Return (x, y) of the center of cell containing provided text 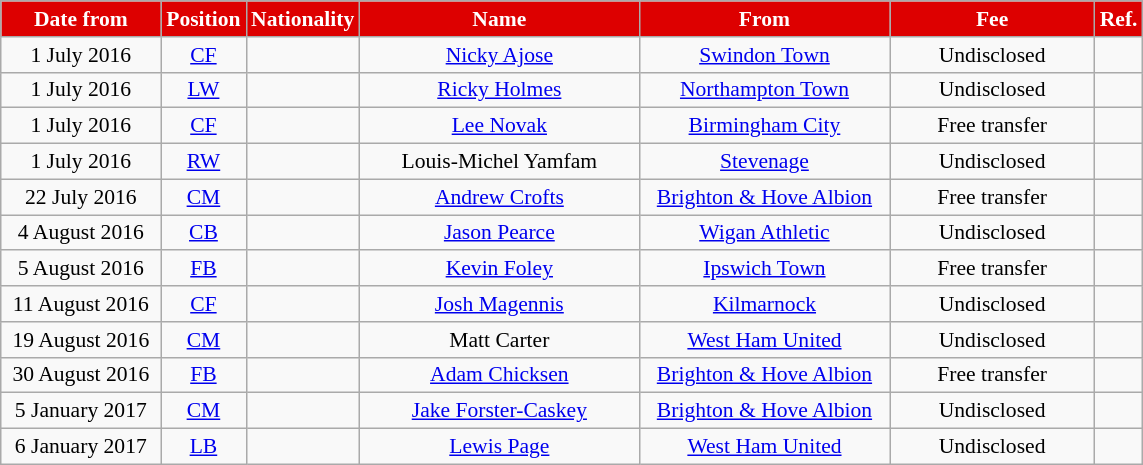
4 August 2016 (81, 233)
Adam Chicksen (499, 375)
Jake Forster-Caskey (499, 411)
Nationality (302, 19)
Lee Novak (499, 126)
5 August 2016 (81, 269)
Lewis Page (499, 447)
Louis-Michel Yamfam (499, 162)
Stevenage (764, 162)
Swindon Town (764, 55)
RW (204, 162)
30 August 2016 (81, 375)
LB (204, 447)
Josh Magennis (499, 304)
Andrew Crofts (499, 197)
5 January 2017 (81, 411)
Kevin Foley (499, 269)
Jason Pearce (499, 233)
Birmingham City (764, 126)
Kilmarnock (764, 304)
11 August 2016 (81, 304)
Date from (81, 19)
Ref. (1119, 19)
6 January 2017 (81, 447)
Ricky Holmes (499, 90)
Nicky Ajose (499, 55)
LW (204, 90)
Northampton Town (764, 90)
Matt Carter (499, 340)
From (764, 19)
19 August 2016 (81, 340)
Ipswich Town (764, 269)
Wigan Athletic (764, 233)
22 July 2016 (81, 197)
CB (204, 233)
Name (499, 19)
Position (204, 19)
Fee (992, 19)
